Scan for the cell matching the given text and deliver its (X, Y) coordinate at center. 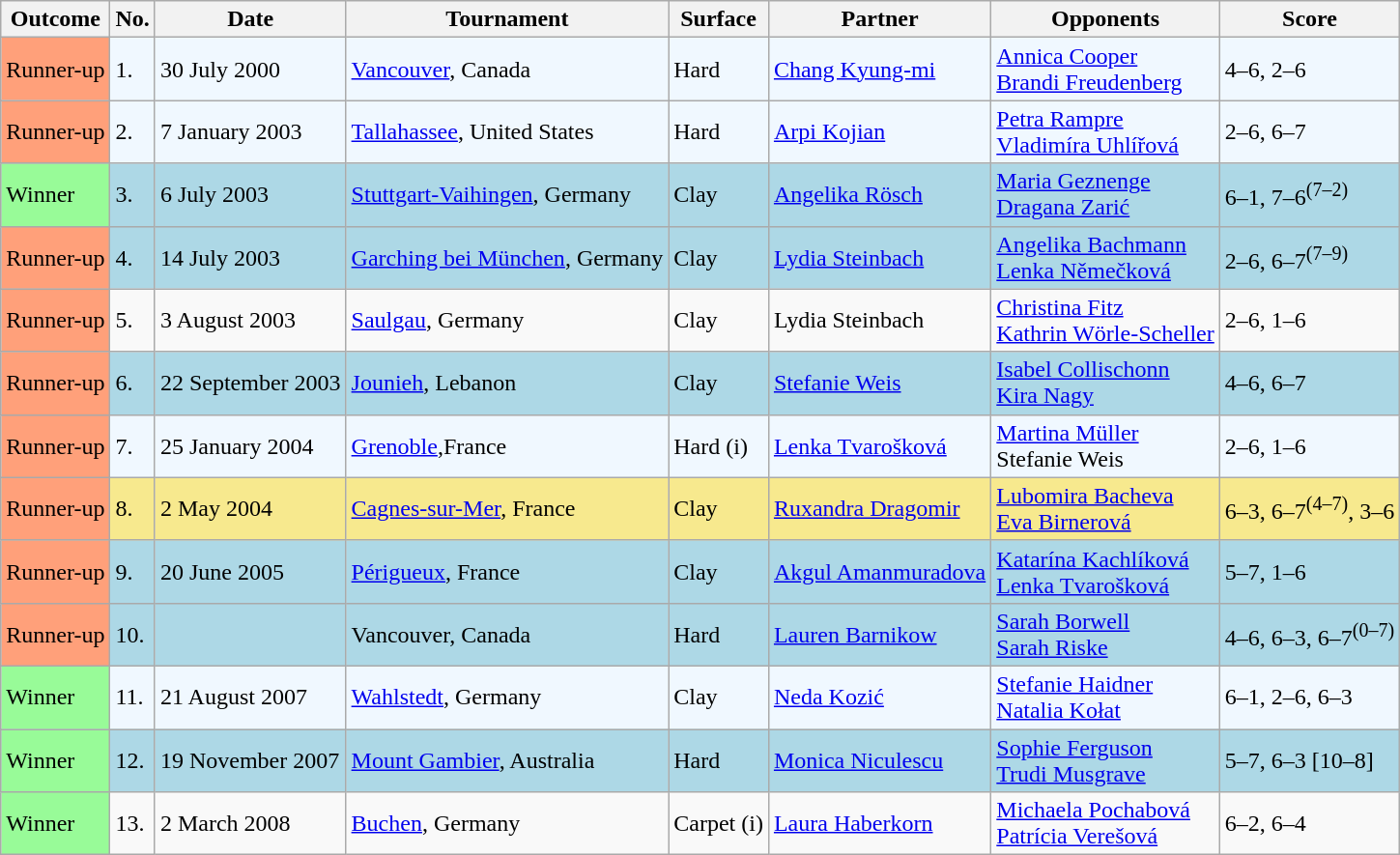
Annica Cooper Brandi Freudenberg (1105, 70)
Tournament (507, 19)
25 January 2004 (250, 446)
Hard (i) (719, 446)
Wahlstedt, Germany (507, 698)
6–3, 6–7(4–7), 3–6 (1309, 508)
5. (132, 321)
Monica Niculescu (879, 759)
Buchen, Germany (507, 823)
Sarah Borwell Sarah Riske (1105, 634)
Michaela Pochabová Patrícia Verešová (1105, 823)
Stuttgart-Vaihingen, Germany (507, 195)
Lauren Barnikow (879, 634)
Lubomira Bacheva Eva Birnerová (1105, 508)
10. (132, 634)
6 July 2003 (250, 195)
5–7, 1–6 (1309, 572)
6–1, 2–6, 6–3 (1309, 698)
21 August 2007 (250, 698)
Cagnes-sur-Mer, France (507, 508)
Maria Geznenge Dragana Zarić (1105, 195)
No. (132, 19)
1. (132, 70)
Arpi Kojian (879, 131)
3 August 2003 (250, 321)
Saulgau, Germany (507, 321)
30 July 2000 (250, 70)
4. (132, 257)
2 March 2008 (250, 823)
14 July 2003 (250, 257)
Périgueux, France (507, 572)
2–6, 6–7 (1309, 131)
8. (132, 508)
Score (1309, 19)
Opponents (1105, 19)
Angelika Bachmann Lenka Němečková (1105, 257)
Akgul Amanmuradova (879, 572)
7. (132, 446)
Angelika Rösch (879, 195)
4–6, 6–7 (1309, 383)
7 January 2003 (250, 131)
2 May 2004 (250, 508)
22 September 2003 (250, 383)
4–6, 2–6 (1309, 70)
Partner (879, 19)
Stefanie Haidner Natalia Kołat (1105, 698)
4–6, 6–3, 6–7(0–7) (1309, 634)
Katarína Kachlíková Lenka Tvarošková (1105, 572)
Surface (719, 19)
Grenoble,France (507, 446)
Petra Rampre Vladimíra Uhlířová (1105, 131)
9. (132, 572)
Ruxandra Dragomir (879, 508)
Chang Kyung-mi (879, 70)
Date (250, 19)
3. (132, 195)
Neda Kozić (879, 698)
11. (132, 698)
6–1, 7–6(7–2) (1309, 195)
Garching bei München, Germany (507, 257)
Tallahassee, United States (507, 131)
Lenka Tvarošková (879, 446)
20 June 2005 (250, 572)
6–2, 6–4 (1309, 823)
12. (132, 759)
Carpet (i) (719, 823)
5–7, 6–3 [10–8] (1309, 759)
6. (132, 383)
Isabel Collischonn Kira Nagy (1105, 383)
Stefanie Weis (879, 383)
Sophie Ferguson Trudi Musgrave (1105, 759)
2. (132, 131)
Martina Müller Stefanie Weis (1105, 446)
Laura Haberkorn (879, 823)
13. (132, 823)
Jounieh, Lebanon (507, 383)
2–6, 6–7(7–9) (1309, 257)
Mount Gambier, Australia (507, 759)
Outcome (56, 19)
19 November 2007 (250, 759)
Christina Fitz Kathrin Wörle-Scheller (1105, 321)
